For the text-containing cell, return its midpoint in (x, y) coordinate format. 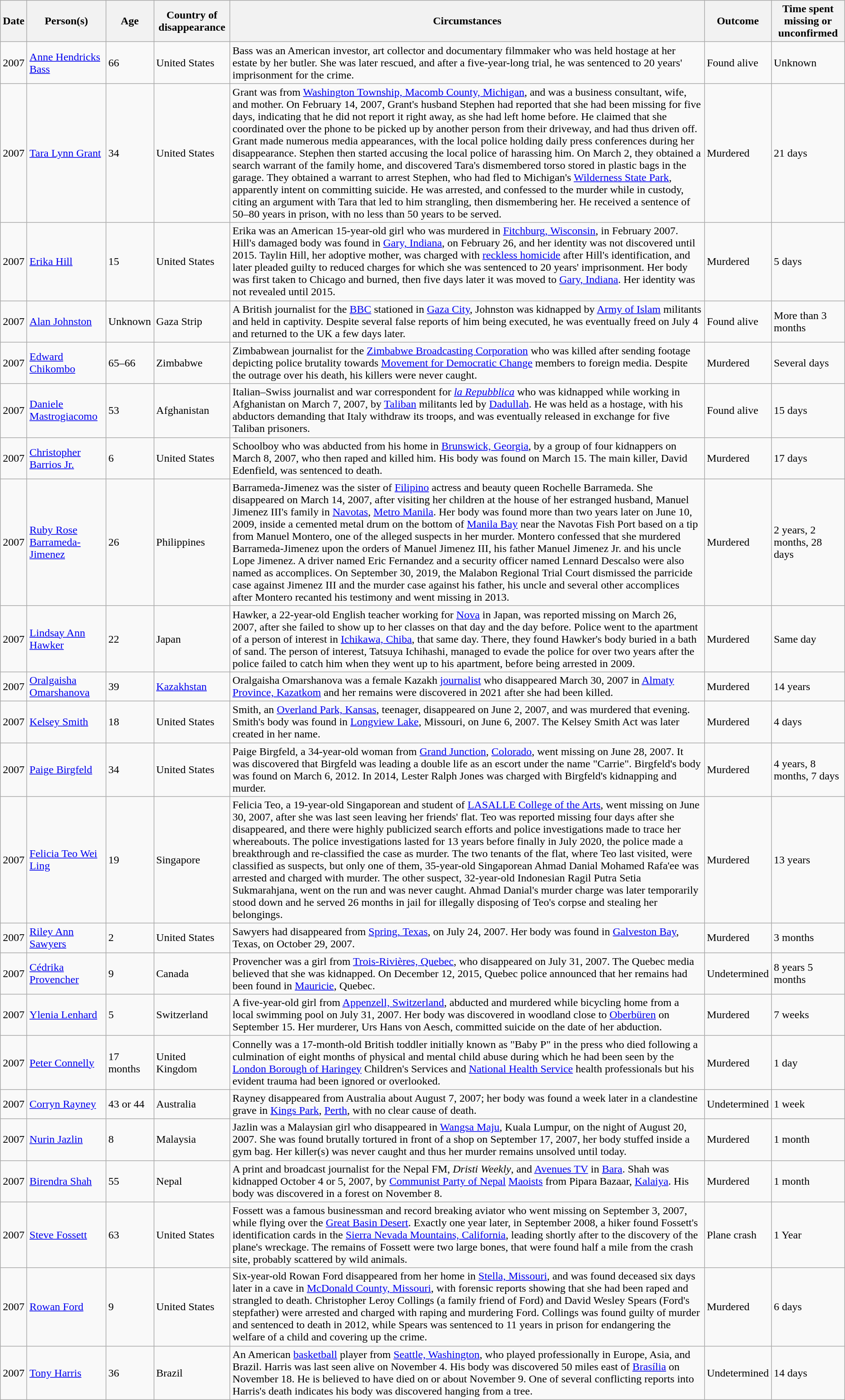
5 days (808, 262)
Nepal (192, 1181)
Oralgaisha Omarshanova (67, 686)
Felicia Teo Wei Ling (67, 860)
36 (130, 1373)
2 (130, 938)
Australia (192, 1104)
Riley Ann Sawyers (67, 938)
Tony Harris (67, 1373)
39 (130, 686)
Circumstances (468, 21)
Age (130, 21)
8 (130, 1140)
United Kingdom (192, 1062)
Gaza Strip (192, 321)
Christopher Barrios Jr. (67, 458)
Ruby Rose Barrameda-Jimenez (67, 542)
13 years (808, 860)
17 days (808, 458)
19 (130, 860)
Steve Fossett (67, 1235)
Alan Johnston (67, 321)
Corryn Rayney (67, 1104)
Sawyers had disappeared from Spring, Texas, on July 24, 2007. Her body was found in Galveston Bay, Texas, on October 29, 2007. (468, 938)
15 (130, 262)
1 day (808, 1062)
2 years, 2 months, 28 days (808, 542)
Afghanistan (192, 411)
Erika Hill (67, 262)
Same day (808, 639)
Time spent missing or unconfirmed (808, 21)
66 (130, 63)
Kelsey Smith (67, 722)
Anne Hendricks Bass (67, 63)
Canada (192, 974)
4 years, 8 months, 7 days (808, 770)
55 (130, 1181)
17 months (130, 1062)
18 (130, 722)
Birendra Shah (67, 1181)
Rowan Ford (67, 1307)
3 months (808, 938)
Lindsay Ann Hawker (67, 639)
15 days (808, 411)
Cédrika Provencher (67, 974)
Singapore (192, 860)
Edward Chikombo (67, 363)
22 (130, 639)
26 (130, 542)
Plane crash (738, 1235)
1 Year (808, 1235)
Ylenia Lenhard (67, 1015)
Person(s) (67, 21)
Zimbabwe (192, 363)
8 years 5 months (808, 974)
6 days (808, 1307)
4 days (808, 722)
14 years (808, 686)
6 (130, 458)
53 (130, 411)
Tara Lynn Grant (67, 153)
Nurin Jazlin (67, 1140)
14 days (808, 1373)
65–66 (130, 363)
Outcome (738, 21)
Malaysia (192, 1140)
More than 3 months (808, 321)
43 or 44 (130, 1104)
Country of disappearance (192, 21)
7 weeks (808, 1015)
1 week (808, 1104)
5 (130, 1015)
Japan (192, 639)
63 (130, 1235)
21 days (808, 153)
Switzerland (192, 1015)
Several days (808, 363)
Daniele Mastrogiacomo (67, 411)
Date (14, 21)
Paige Birgfeld (67, 770)
Brazil (192, 1373)
Philippines (192, 542)
Kazakhstan (192, 686)
Peter Connelly (67, 1062)
